From the cell containing the given text, extract its center point as (x, y) coordinate. 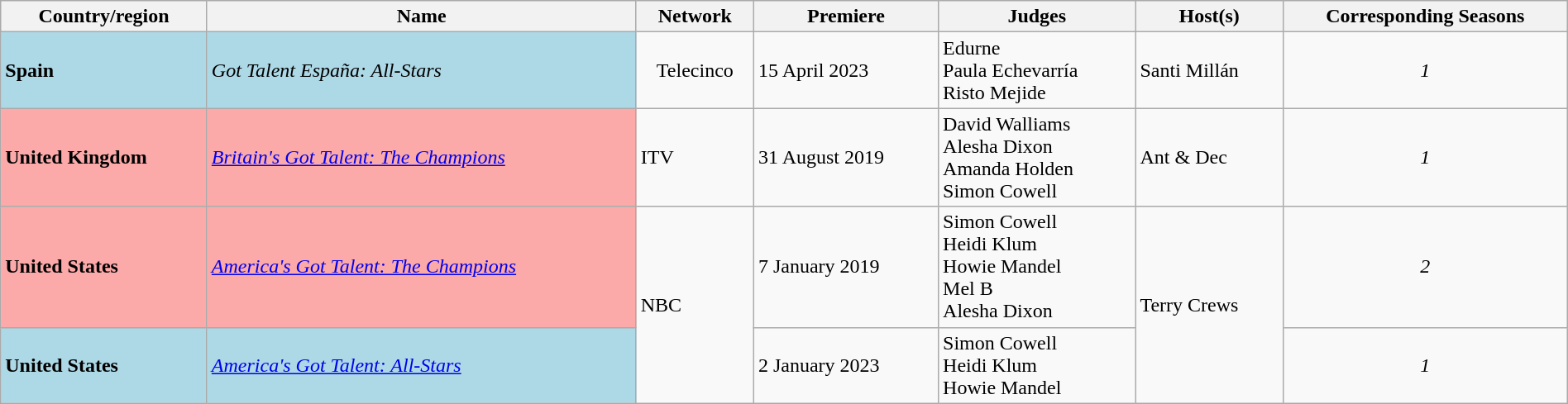
EdurnePaula EchevarríaRisto Mejide (1037, 70)
Name (422, 17)
ITV (695, 157)
Host(s) (1209, 17)
America's Got Talent: All-Stars (422, 365)
David WalliamsAlesha DixonAmanda HoldenSimon Cowell (1037, 157)
Got Talent España: All-Stars (422, 70)
Simon CowellHeidi KlumHowie Mandel (1037, 365)
America's Got Talent: The Champions (422, 267)
Network (695, 17)
Spain (104, 70)
Santi Millán (1209, 70)
Simon CowellHeidi KlumHowie MandelMel B Alesha Dixon (1037, 267)
2 (1425, 267)
Ant & Dec (1209, 157)
7 January 2019 (845, 267)
2 January 2023 (845, 365)
Britain's Got Talent: The Champions (422, 157)
Judges (1037, 17)
Corresponding Seasons (1425, 17)
Country/region (104, 17)
Terry Crews (1209, 305)
Telecinco (695, 70)
15 April 2023 (845, 70)
NBC (695, 305)
Premiere (845, 17)
31 August 2019 (845, 157)
United Kingdom (104, 157)
